Determine the (x, y) coordinate at the center of the cell enclosing the given text.  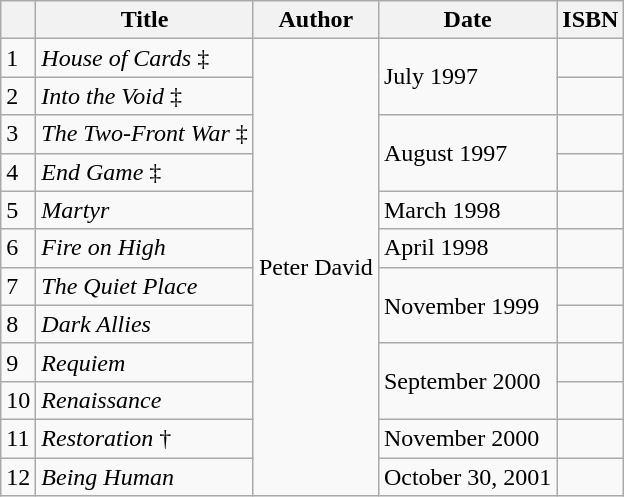
Date (467, 20)
12 (18, 477)
The Two-Front War ‡ (145, 134)
October 30, 2001 (467, 477)
March 1998 (467, 210)
Martyr (145, 210)
6 (18, 248)
Requiem (145, 362)
November 1999 (467, 305)
10 (18, 400)
Being Human (145, 477)
Title (145, 20)
1 (18, 58)
The Quiet Place (145, 286)
11 (18, 438)
End Game ‡ (145, 172)
August 1997 (467, 153)
Restoration † (145, 438)
Into the Void ‡ (145, 96)
Author (316, 20)
Fire on High (145, 248)
April 1998 (467, 248)
House of Cards ‡ (145, 58)
4 (18, 172)
9 (18, 362)
September 2000 (467, 381)
Renaissance (145, 400)
Peter David (316, 268)
2 (18, 96)
3 (18, 134)
Dark Allies (145, 324)
November 2000 (467, 438)
ISBN (590, 20)
7 (18, 286)
July 1997 (467, 77)
5 (18, 210)
8 (18, 324)
